Output the (X, Y) coordinate of the center of the cell containing the given text.  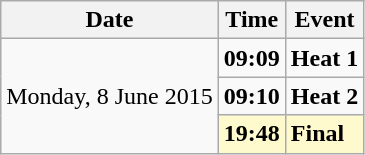
Monday, 8 June 2015 (110, 96)
Heat 1 (324, 58)
09:09 (252, 58)
Date (110, 20)
Event (324, 20)
Time (252, 20)
Final (324, 134)
19:48 (252, 134)
Heat 2 (324, 96)
09:10 (252, 96)
